From the cell containing the given text, extract its center point as (x, y) coordinate. 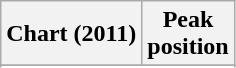
Peakposition (188, 34)
Chart (2011) (72, 34)
